Pinpoint the cell where the given text exists, returning its (X, Y) midpoint coordinate. 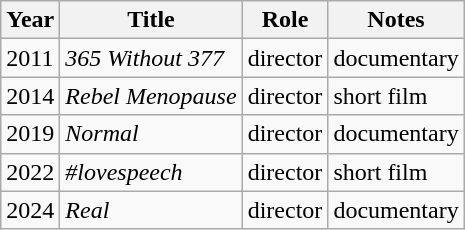
365 Without 377 (151, 58)
2019 (30, 134)
Title (151, 20)
2011 (30, 58)
2022 (30, 172)
Notes (396, 20)
Real (151, 210)
Role (285, 20)
Normal (151, 134)
#lovespeech (151, 172)
Year (30, 20)
2014 (30, 96)
Rebel Menopause (151, 96)
2024 (30, 210)
